Search for the cell housing the specified text and yield its [x, y] center coordinate. 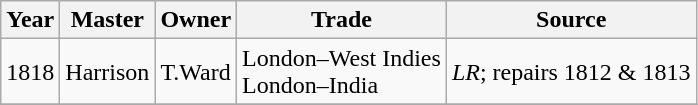
1818 [30, 72]
LR; repairs 1812 & 1813 [571, 72]
T.Ward [196, 72]
Source [571, 20]
London–West IndiesLondon–India [342, 72]
Harrison [108, 72]
Trade [342, 20]
Master [108, 20]
Owner [196, 20]
Year [30, 20]
